Search for the cell housing the specified text and yield its [x, y] center coordinate. 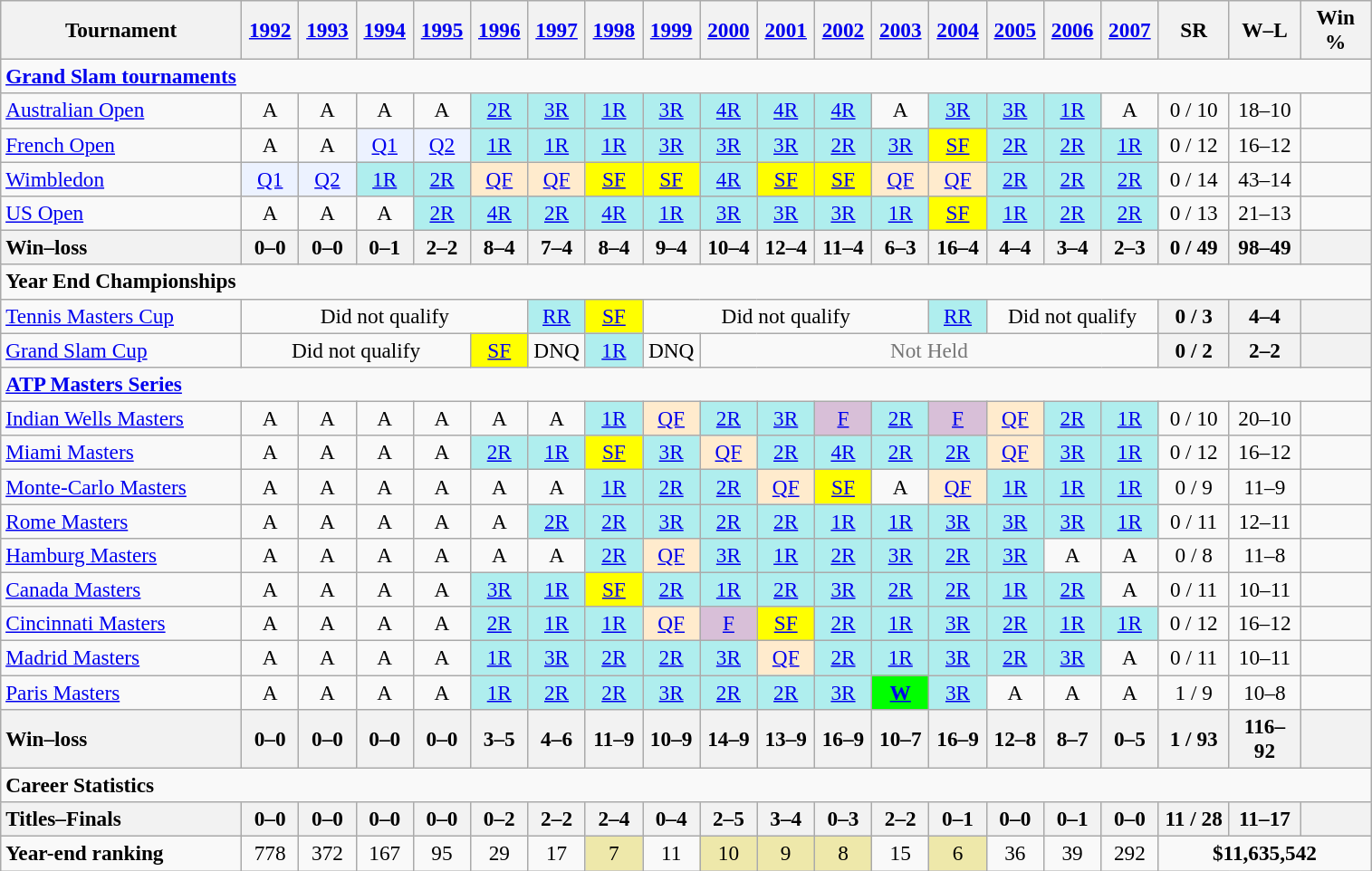
2007 [1130, 29]
14–9 [728, 739]
2001 [786, 29]
11–4 [842, 247]
8 [842, 853]
1 / 93 [1194, 739]
Year End Championships [686, 282]
43–14 [1264, 178]
20–10 [1264, 418]
9–4 [672, 247]
2003 [900, 29]
0 / 8 [1194, 555]
Paris Masters [121, 692]
Miami Masters [121, 453]
7 [614, 853]
SR [1194, 29]
2005 [1014, 29]
Not Held [929, 349]
167 [384, 853]
1 / 9 [1194, 692]
Hamburg Masters [121, 555]
10–4 [728, 247]
Career Statistics [686, 785]
21–13 [1264, 213]
0–5 [1130, 739]
1999 [672, 29]
11 [672, 853]
W [900, 692]
4–6 [556, 739]
Rome Masters [121, 521]
2–5 [728, 818]
6 [958, 853]
Tennis Masters Cup [121, 316]
10–7 [900, 739]
11 / 28 [1194, 818]
0 / 3 [1194, 316]
2–4 [614, 818]
10–9 [672, 739]
US Open [121, 213]
12–4 [786, 247]
11–17 [1264, 818]
2000 [728, 29]
Tournament [121, 29]
0 / 9 [1194, 486]
36 [1014, 853]
Win % [1336, 29]
98–49 [1264, 247]
0 / 14 [1194, 178]
2006 [1072, 29]
12–11 [1264, 521]
3–5 [500, 739]
Madrid Masters [121, 657]
116–92 [1264, 739]
0–2 [500, 818]
0 / 2 [1194, 349]
16–4 [958, 247]
12–8 [1014, 739]
1993 [328, 29]
Canada Masters [121, 589]
29 [500, 853]
6–3 [900, 247]
372 [328, 853]
0–4 [672, 818]
2004 [958, 29]
0–3 [842, 818]
Wimbledon [121, 178]
9 [786, 853]
1995 [442, 29]
39 [1072, 853]
ATP Masters Series [686, 384]
Grand Slam Cup [121, 349]
292 [1130, 853]
10 [728, 853]
2–3 [1130, 247]
10–8 [1264, 692]
Australian Open [121, 110]
778 [270, 853]
11–8 [1264, 555]
7–4 [556, 247]
15 [900, 853]
Monte-Carlo Masters [121, 486]
17 [556, 853]
1992 [270, 29]
Indian Wells Masters [121, 418]
1996 [500, 29]
8–7 [1072, 739]
1998 [614, 29]
1994 [384, 29]
2002 [842, 29]
0 / 49 [1194, 247]
Year-end ranking [121, 853]
1997 [556, 29]
W–L [1264, 29]
$11,635,542 [1264, 853]
Cincinnati Masters [121, 624]
Grand Slam tournaments [686, 76]
95 [442, 853]
French Open [121, 145]
13–9 [786, 739]
18–10 [1264, 110]
0 / 13 [1194, 213]
Titles–Finals [121, 818]
